Search for the cell housing the specified text and yield its [x, y] center coordinate. 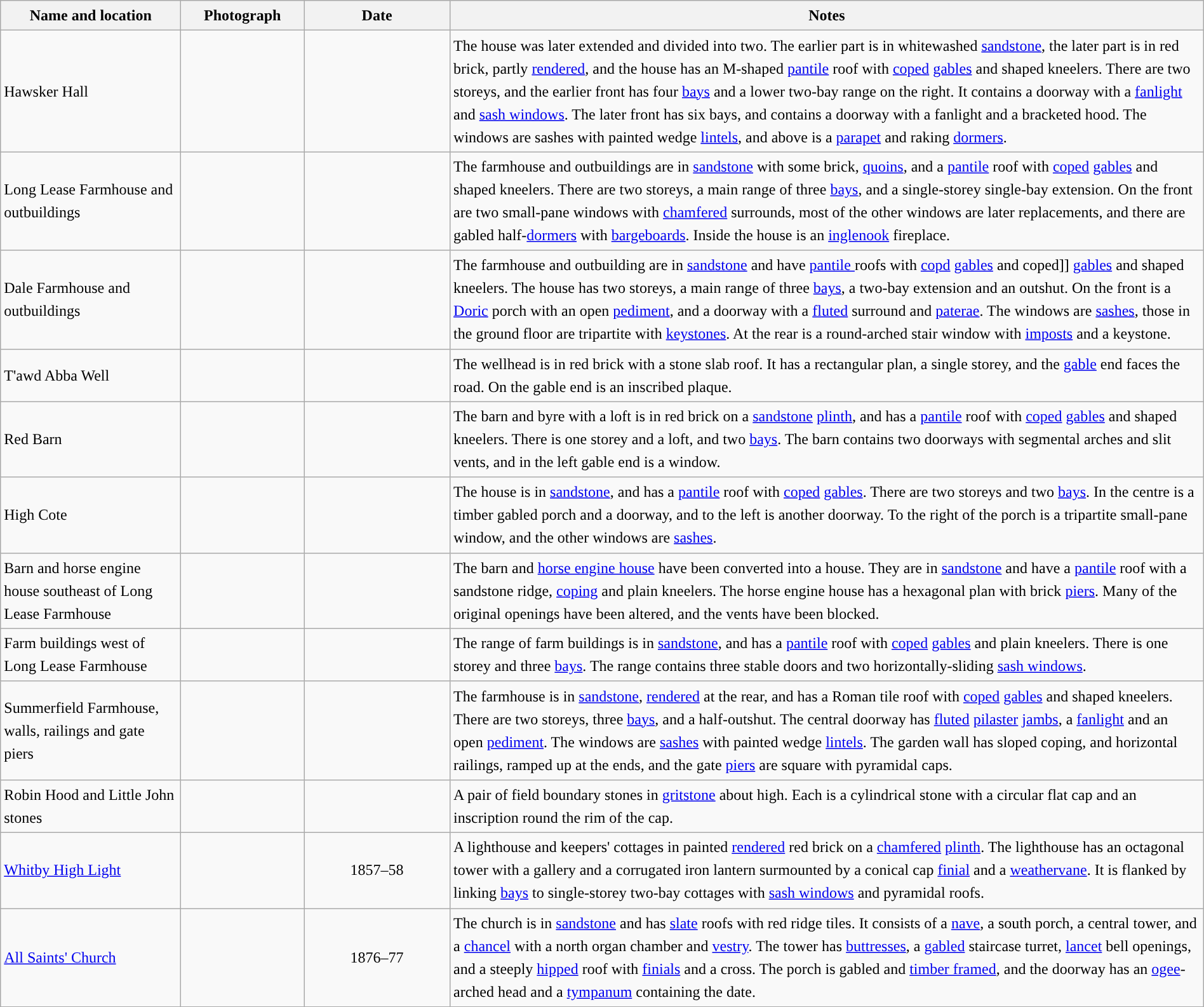
Farm buildings west of Long Lease Farmhouse [91, 654]
T'awd Abba Well [91, 375]
Notes [827, 15]
All Saints' Church [91, 958]
Long Lease Farmhouse and outbuildings [91, 201]
Hawsker Hall [91, 91]
Dale Farmhouse and outbuildings [91, 300]
Date [377, 15]
Barn and horse engine house southeast of Long Lease Farmhouse [91, 591]
High Cote [91, 515]
Robin Hood and Little John stones [91, 806]
1876–77 [377, 958]
Photograph [243, 15]
1857–58 [377, 870]
Summerfield Farmhouse, walls, railings and gate piers [91, 731]
Whitby High Light [91, 870]
Name and location [91, 15]
Red Barn [91, 440]
